Scan for the cell matching the given text and deliver its (X, Y) coordinate at center. 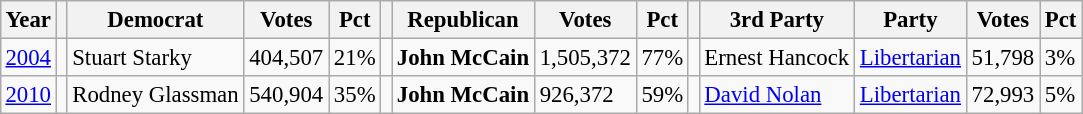
77% (662, 57)
2010 (28, 95)
59% (662, 95)
Ernest Hancock (776, 57)
1,505,372 (585, 57)
David Nolan (776, 95)
Republican (464, 20)
35% (355, 95)
72,993 (1002, 95)
Party (911, 20)
5% (1061, 95)
404,507 (286, 57)
3rd Party (776, 20)
Year (28, 20)
540,904 (286, 95)
51,798 (1002, 57)
3% (1061, 57)
Rodney Glassman (156, 95)
Democrat (156, 20)
926,372 (585, 95)
Stuart Starky (156, 57)
2004 (28, 57)
21% (355, 57)
